From the cell containing the given text, extract its center point as (x, y) coordinate. 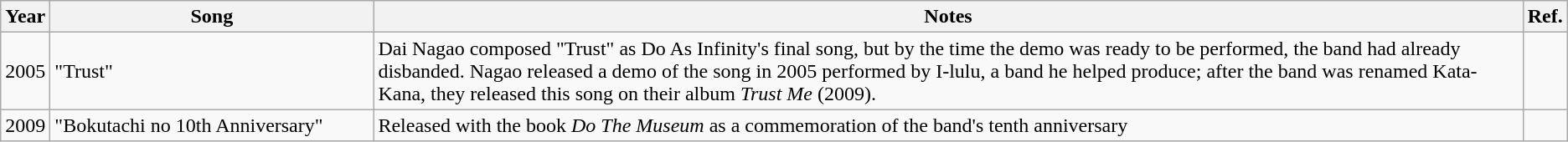
Year (25, 17)
Song (212, 17)
2005 (25, 71)
Released with the book Do The Museum as a commemoration of the band's tenth anniversary (948, 125)
Notes (948, 17)
"Bokutachi no 10th Anniversary" (212, 125)
2009 (25, 125)
Ref. (1545, 17)
"Trust" (212, 71)
